Return [X, Y] of the center of cell containing provided text 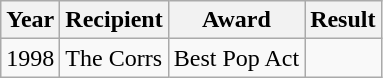
Result [343, 20]
The Corrs [114, 58]
Year [30, 20]
Award [236, 20]
1998 [30, 58]
Best Pop Act [236, 58]
Recipient [114, 20]
